Return [x, y] of the center of cell containing provided text 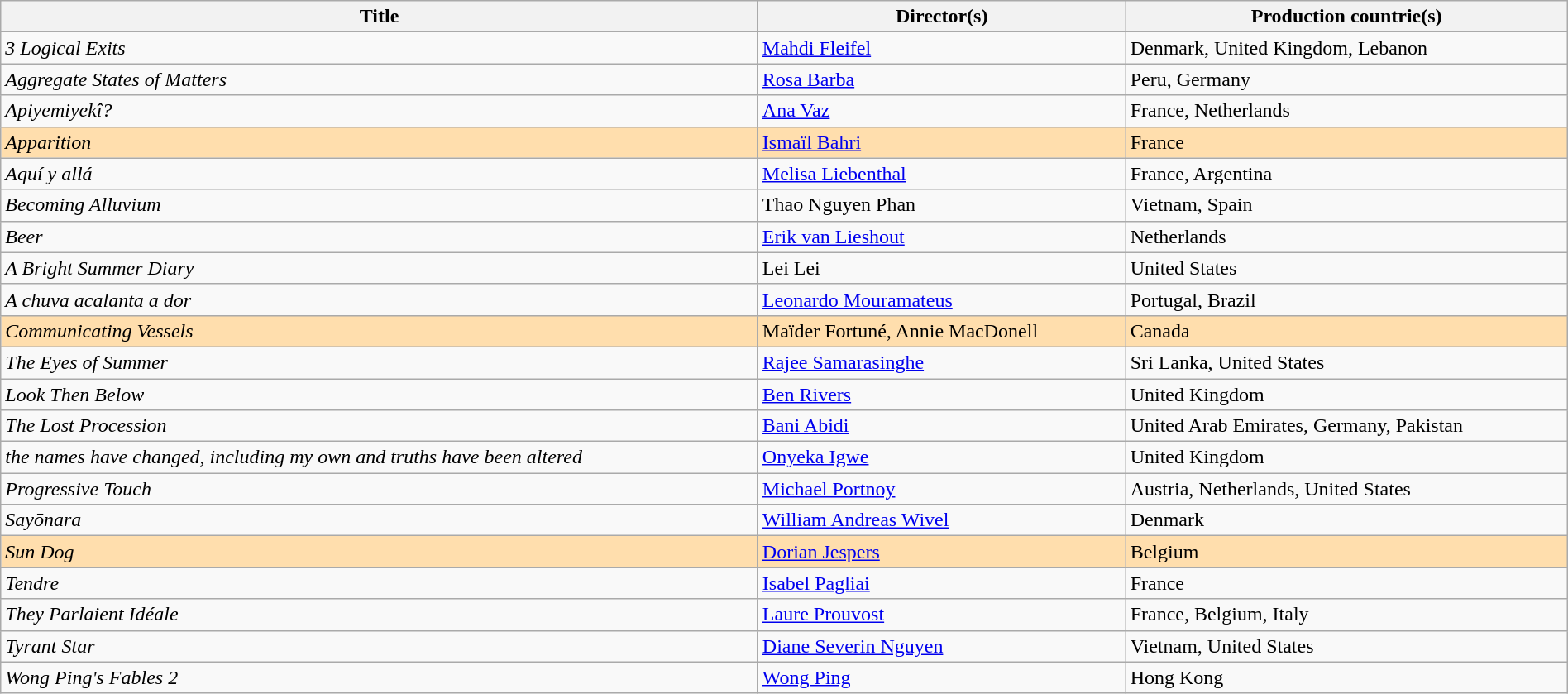
Wong Ping [941, 677]
Belgium [1346, 552]
William Andreas Wivel [941, 520]
Communicating Vessels [380, 331]
A Bright Summer Diary [380, 268]
Laure Prouvost [941, 615]
Vietnam, United States [1346, 646]
Thao Nguyen Phan [941, 205]
France, Argentina [1346, 174]
United Arab Emirates, Germany, Pakistan [1346, 426]
Rosa Barba [941, 79]
Aquí y allá [380, 174]
Becoming Alluvium [380, 205]
Maïder Fortuné, Annie MacDonell [941, 331]
Look Then Below [380, 395]
Austria, Netherlands, United States [1346, 489]
Ben Rivers [941, 395]
Peru, Germany [1346, 79]
Denmark [1346, 520]
Tendre [380, 583]
France, Belgium, Italy [1346, 615]
They Parlaient Idéale [380, 615]
Canada [1346, 331]
Erik van Lieshout [941, 237]
Title [380, 17]
Mahdi Fleifel [941, 48]
France, Netherlands [1346, 111]
Ana Vaz [941, 111]
Rajee Samarasinghe [941, 362]
Progressive Touch [380, 489]
Sri Lanka, United States [1346, 362]
Production countrie(s) [1346, 17]
Dorian Jespers [941, 552]
Director(s) [941, 17]
Beer [380, 237]
Onyeka Igwe [941, 457]
Apparition [380, 142]
Denmark, United Kingdom, Lebanon [1346, 48]
Wong Ping's Fables 2 [380, 677]
the names have changed, including my own and truths have been altered [380, 457]
Sayōnara [380, 520]
Hong Kong [1346, 677]
Apiyemiyekî? [380, 111]
United States [1346, 268]
Ismaïl Bahri [941, 142]
Sun Dog [380, 552]
Portugal, Brazil [1346, 299]
Melisa Liebenthal [941, 174]
Netherlands [1346, 237]
A chuva acalanta a dor [380, 299]
Michael Portnoy [941, 489]
Tyrant Star [380, 646]
Bani Abidi [941, 426]
The Lost Procession [380, 426]
Lei Lei [941, 268]
The Eyes of Summer [380, 362]
3 Logical Exits [380, 48]
Isabel Pagliai [941, 583]
Aggregate States of Matters [380, 79]
Leonardo Mouramateus [941, 299]
Diane Severin Nguyen [941, 646]
Vietnam, Spain [1346, 205]
